Return the [X, Y] coordinate for the center point of the cell that contains the specified text.  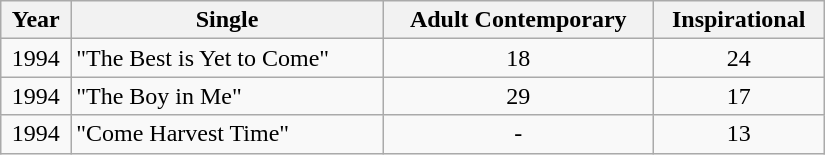
- [518, 134]
18 [518, 58]
"The Boy in Me" [228, 96]
"Come Harvest Time" [228, 134]
13 [738, 134]
Adult Contemporary [518, 20]
Single [228, 20]
24 [738, 58]
Inspirational [738, 20]
"The Best is Yet to Come" [228, 58]
Year [36, 20]
29 [518, 96]
17 [738, 96]
